For the text-containing cell, return its midpoint in (x, y) coordinate format. 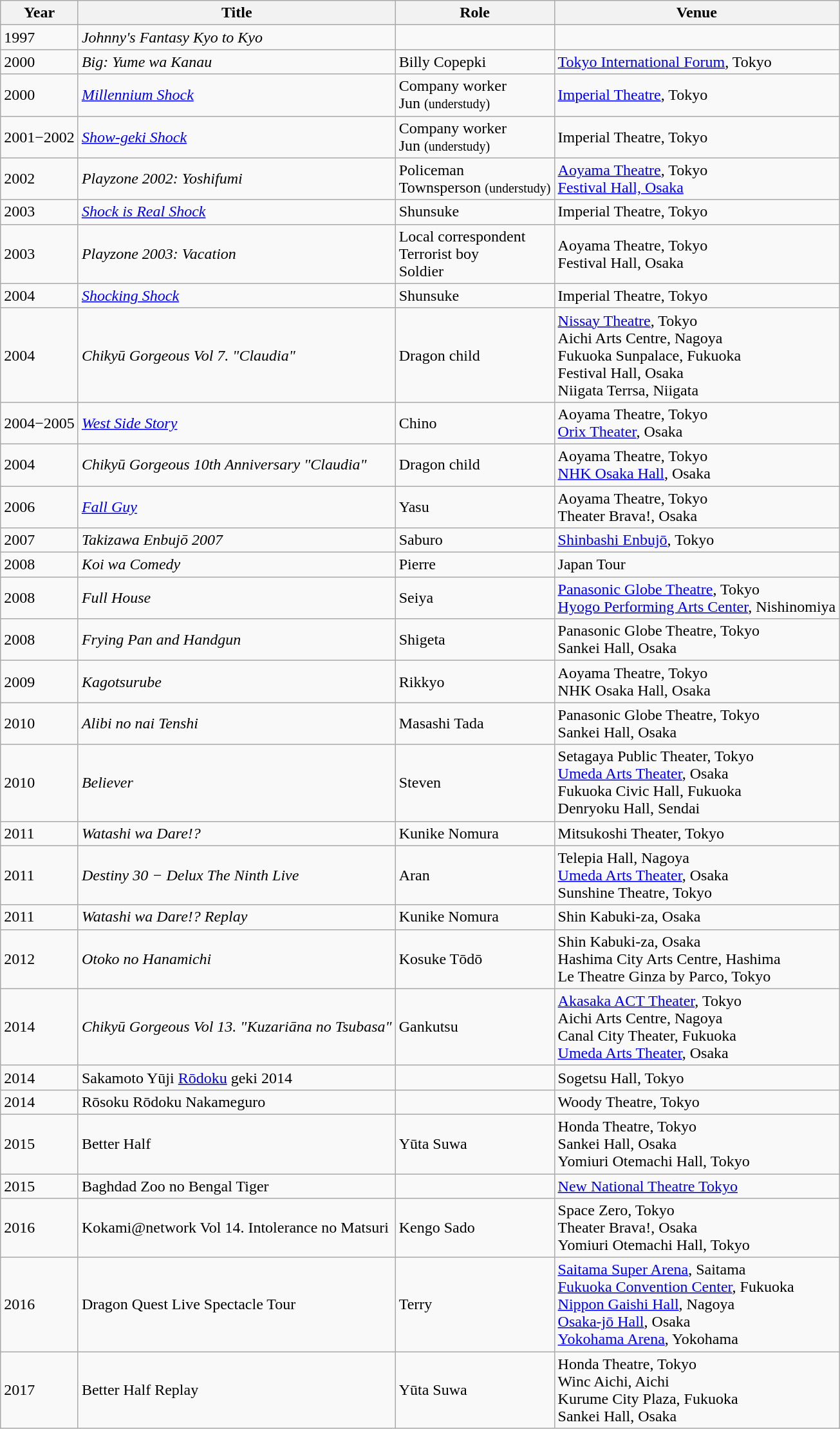
Saburo (475, 540)
Shin Kabuki-za, OsakaHashima City Arts Centre, HashimaLe Theatre Ginza by Parco, Tokyo (696, 959)
Aoyama Theatre, TokyoOrix Theater, Osaka (696, 422)
Woody Theatre, Tokyo (696, 1102)
Destiny 30 − Delux The Ninth Live (237, 875)
Venue (696, 13)
Telepia Hall, NagoyaUmeda Arts Theater, OsakaSunshine Theatre, Tokyo (696, 875)
PolicemanTownsperson (understudy) (475, 179)
Title (237, 13)
Local correspondentTerrorist boySoldier (475, 254)
Year (40, 13)
2009 (40, 681)
Johnny's Fantasy Kyo to Kyo (237, 37)
Playzone 2003: Vacation (237, 254)
Aran (475, 875)
Takizawa Enbujō 2007 (237, 540)
2002 (40, 179)
Shocking Shock (237, 296)
Baghdad Zoo no Bengal Tiger (237, 1186)
Seiya (475, 598)
Watashi wa Dare!? Replay (237, 917)
2012 (40, 959)
Frying Pan and Handgun (237, 640)
Chino (475, 422)
Yasu (475, 506)
Better Half Replay (237, 1390)
Aoyama Theatre, TokyoTheater Brava!, Osaka (696, 506)
Role (475, 13)
Fall Guy (237, 506)
Mitsukoshi Theater, Tokyo (696, 833)
Rōsoku Rōdoku Nakameguro (237, 1102)
2001−2002 (40, 137)
Honda Theatre, TokyoSankei Hall, OsakaYomiuri Otemachi Hall, Tokyo (696, 1144)
Setagaya Public Theater, TokyoUmeda Arts Theater, OsakaFukuoka Civic Hall, FukuokaDenryoku Hall, Sendai (696, 783)
2006 (40, 506)
Koi wa Comedy (237, 565)
West Side Story (237, 422)
Chikyū Gorgeous Vol 13. "Kuzariāna no Tsubasa" (237, 1027)
Otoko no Hanamichi (237, 959)
Full House (237, 598)
Rikkyo (475, 681)
Terry (475, 1305)
Show-geki Shock (237, 137)
Better Half (237, 1144)
Shigeta (475, 640)
Sogetsu Hall, Tokyo (696, 1077)
Shin Kabuki-za, Osaka (696, 917)
Gankutsu (475, 1027)
Shinbashi Enbujō, Tokyo (696, 540)
Japan Tour (696, 565)
Honda Theatre, TokyoWinc Aichi, AichiKurume City Plaza, FukuokaSankei Hall, Osaka (696, 1390)
Sakamoto Yūji Rōdoku geki 2014 (237, 1077)
Kengo Sado (475, 1228)
Dragon Quest Live Spectacle Tour (237, 1305)
Saitama Super Arena, SaitamaFukuoka Convention Center, FukuokaNippon Gaishi Hall, NagoyaOsaka-jō Hall, OsakaYokohama Arena, Yokohama (696, 1305)
Kagotsurube (237, 681)
Chikyū Gorgeous Vol 7. "Claudia" (237, 355)
Space Zero, TokyoTheater Brava!, OsakaYomiuri Otemachi Hall, Tokyo (696, 1228)
2007 (40, 540)
1997 (40, 37)
Shock is Real Shock (237, 212)
Believer (237, 783)
New National Theatre Tokyo (696, 1186)
Masashi Tada (475, 724)
Kosuke Tōdō (475, 959)
Billy Copepki (475, 62)
Kokami@network Vol 14. Intolerance no Matsuri (237, 1228)
2017 (40, 1390)
Millennium Shock (237, 95)
2004−2005 (40, 422)
Alibi no nai Tenshi (237, 724)
Big: Yume wa Kanau (237, 62)
Steven (475, 783)
Chikyū Gorgeous 10th Anniversary "Claudia" (237, 465)
Playzone 2002: Yoshifumi (237, 179)
Panasonic Globe Theatre, TokyoHyogo Performing Arts Center, Nishinomiya (696, 598)
Tokyo International Forum, Tokyo (696, 62)
Akasaka ACT Theater, TokyoAichi Arts Centre, NagoyaCanal City Theater, FukuokaUmeda Arts Theater, Osaka (696, 1027)
Watashi wa Dare!? (237, 833)
Nissay Theatre, TokyoAichi Arts Centre, NagoyaFukuoka Sunpalace, FukuokaFestival Hall, OsakaNiigata Terrsa, Niigata (696, 355)
Pierre (475, 565)
